Pinpoint the cell where the given text exists, returning its (X, Y) midpoint coordinate. 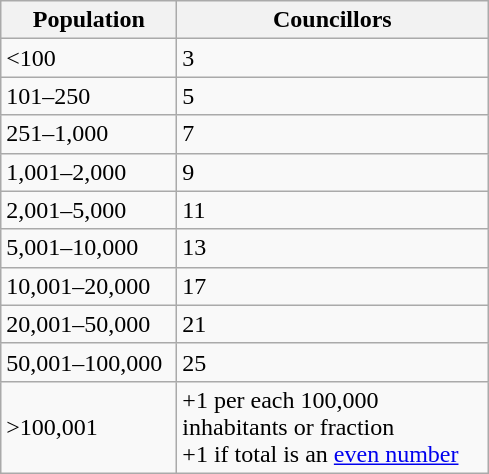
13 (332, 248)
10,001–20,000 (89, 286)
3 (332, 58)
9 (332, 172)
>100,001 (89, 427)
20,001–50,000 (89, 324)
25 (332, 362)
7 (332, 134)
21 (332, 324)
Councillors (332, 20)
+1 per each 100,000 inhabitants or fraction+1 if total is an even number (332, 427)
50,001–100,000 (89, 362)
17 (332, 286)
5 (332, 96)
5,001–10,000 (89, 248)
1,001–2,000 (89, 172)
2,001–5,000 (89, 210)
11 (332, 210)
<100 (89, 58)
101–250 (89, 96)
Population (89, 20)
251–1,000 (89, 134)
